Determine the (X, Y) coordinate at the center of the cell enclosing the given text.  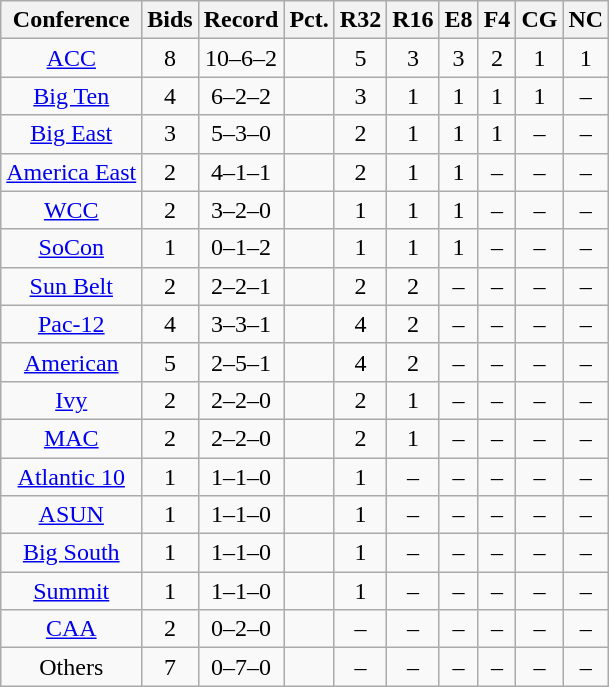
Sun Belt (72, 286)
7 (170, 667)
3–2–0 (241, 210)
0–7–0 (241, 667)
0–2–0 (241, 629)
Others (72, 667)
Ivy (72, 400)
Atlantic 10 (72, 477)
Summit (72, 591)
Pct. (309, 20)
NC (586, 20)
CG (540, 20)
2–2–1 (241, 286)
Pac-12 (72, 324)
SoCon (72, 248)
4–1–1 (241, 172)
ACC (72, 58)
0–1–2 (241, 248)
6–2–2 (241, 96)
CAA (72, 629)
3–3–1 (241, 324)
ASUN (72, 515)
5–3–0 (241, 134)
E8 (458, 20)
Big East (72, 134)
2–5–1 (241, 362)
Bids (170, 20)
8 (170, 58)
Big Ten (72, 96)
American (72, 362)
WCC (72, 210)
R32 (360, 20)
MAC (72, 438)
Record (241, 20)
Conference (72, 20)
10–6–2 (241, 58)
R16 (413, 20)
America East (72, 172)
Big South (72, 553)
F4 (497, 20)
